Return the (x, y) coordinate for the center point of the cell that contains the specified text.  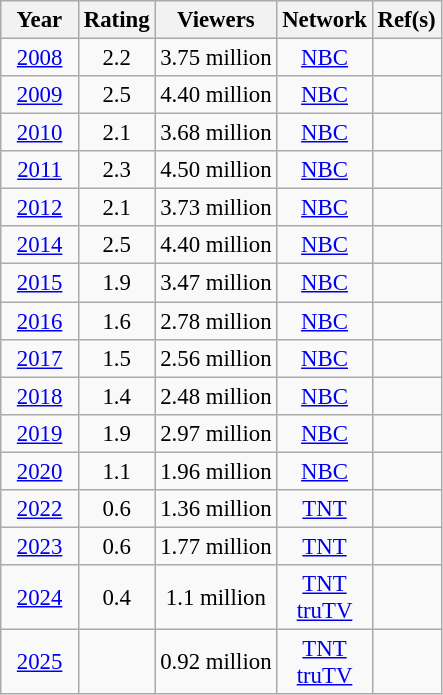
2.3 (116, 170)
3.47 million (216, 283)
1.96 million (216, 471)
2016 (40, 321)
Ref(s) (406, 20)
2009 (40, 95)
2008 (40, 58)
1.4 (116, 396)
2012 (40, 208)
2019 (40, 433)
2.97 million (216, 433)
3.68 million (216, 133)
2014 (40, 245)
0.4 (116, 598)
2017 (40, 358)
2.78 million (216, 321)
2018 (40, 396)
1.77 million (216, 546)
2011 (40, 170)
3.75 million (216, 58)
Network (324, 20)
2010 (40, 133)
2020 (40, 471)
2024 (40, 598)
Rating (116, 20)
2025 (40, 662)
1.1 (116, 471)
4.50 million (216, 170)
0.92 million (216, 662)
1.1 million (216, 598)
3.73 million (216, 208)
2023 (40, 546)
2.2 (116, 58)
Viewers (216, 20)
1.5 (116, 358)
Year (40, 20)
2022 (40, 509)
1.36 million (216, 509)
1.6 (116, 321)
2.48 million (216, 396)
2015 (40, 283)
2.56 million (216, 358)
